Output the [x, y] coordinate of the center of the cell containing the given text.  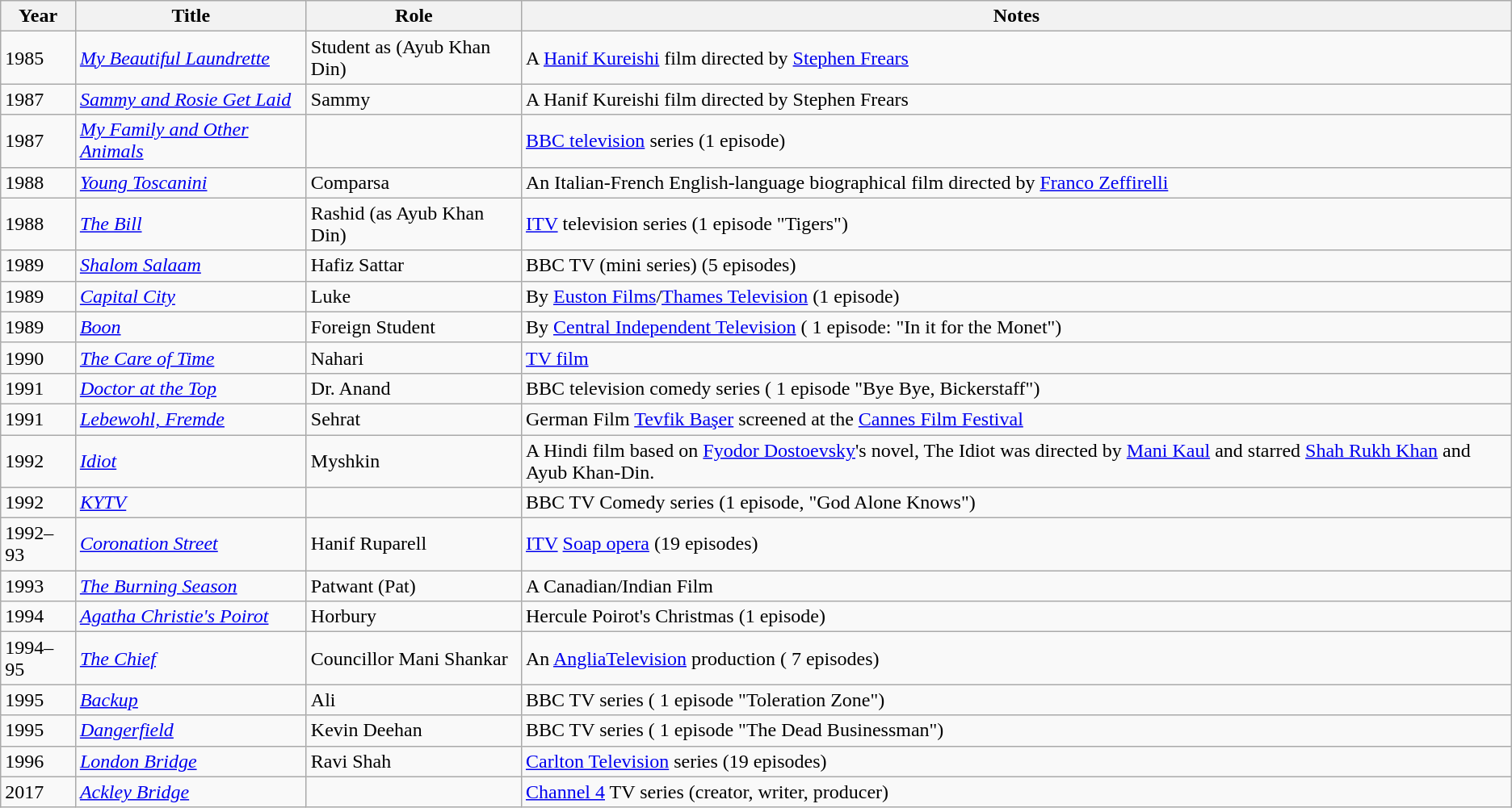
Shalom Salaam [191, 266]
Coronation Street [191, 544]
Ackley Bridge [191, 792]
BBC TV series ( 1 episode "Toleration Zone") [1016, 700]
Channel 4 TV series (creator, writer, producer) [1016, 792]
ITV television series (1 episode "Tigers") [1016, 224]
Agatha Christie's Poirot [191, 617]
Nahari [414, 358]
1994–95 [39, 659]
Doctor at the Top [191, 388]
London Bridge [191, 761]
Lebewohl, Fremde [191, 419]
Ali [414, 700]
By Central Independent Television ( 1 episode: "In it for the Monet") [1016, 327]
Sehrat [414, 419]
Horbury [414, 617]
My Family and Other Animals [191, 140]
German Film Tevfik Başer screened at the Cannes Film Festival [1016, 419]
1993 [39, 586]
By Euston Films/Thames Television (1 episode) [1016, 296]
1985 [39, 58]
1992–93 [39, 544]
A Canadian/Indian Film [1016, 586]
Backup [191, 700]
Notes [1016, 16]
The Chief [191, 659]
Dangerfield [191, 731]
A Hindi film based on Fyodor Dostoevsky's novel, The Idiot was directed by Mani Kaul and starred Shah Rukh Khan and Ayub Khan-Din. [1016, 460]
The Burning Season [191, 586]
Idiot [191, 460]
Myshkin [414, 460]
Year [39, 16]
The Bill [191, 224]
Hafiz Sattar [414, 266]
Ravi Shah [414, 761]
BBC TV Comedy series (1 episode, "God Alone Knows") [1016, 503]
Dr. Anand [414, 388]
Carlton Television series (19 episodes) [1016, 761]
Capital City [191, 296]
Foreign Student [414, 327]
Councillor Mani Shankar [414, 659]
BBC television series (1 episode) [1016, 140]
Title [191, 16]
Role [414, 16]
Hanif Ruparell [414, 544]
Hercule Poirot's Christmas (1 episode) [1016, 617]
The Care of Time [191, 358]
Young Toscanini [191, 182]
1990 [39, 358]
BBC television comedy series ( 1 episode "Bye Bye, Bickerstaff") [1016, 388]
Rashid (as Ayub Khan Din) [414, 224]
Kevin Deehan [414, 731]
ITV Soap opera (19 episodes) [1016, 544]
An AngliaTelevision production ( 7 episodes) [1016, 659]
Patwant (Pat) [414, 586]
Luke [414, 296]
Sammy and Rosie Get Laid [191, 99]
BBC TV (mini series) (5 episodes) [1016, 266]
Student as (Ayub Khan Din) [414, 58]
2017 [39, 792]
TV film [1016, 358]
1996 [39, 761]
1994 [39, 617]
An Italian-French English-language biographical film directed by Franco Zeffirelli [1016, 182]
Comparsa [414, 182]
BBC TV series ( 1 episode "The Dead Businessman") [1016, 731]
Sammy [414, 99]
KYTV [191, 503]
Boon [191, 327]
My Beautiful Laundrette [191, 58]
